Return the (x, y) coordinate for the center point of the cell that contains the specified text.  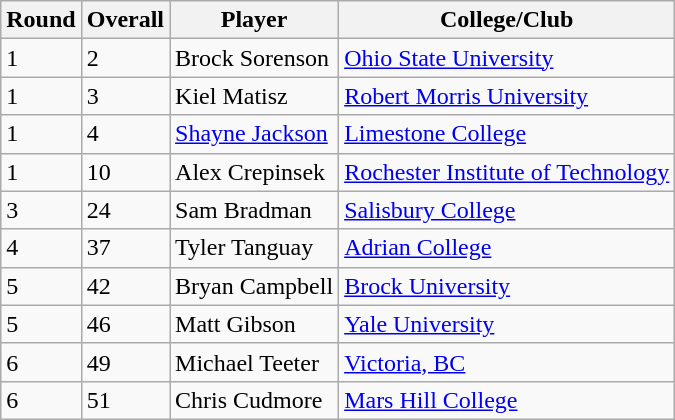
Limestone College (507, 134)
Brock University (507, 286)
Shayne Jackson (254, 134)
46 (125, 324)
College/Club (507, 20)
51 (125, 400)
Alex Crepinsek (254, 172)
Mars Hill College (507, 400)
Yale University (507, 324)
10 (125, 172)
24 (125, 210)
Overall (125, 20)
Kiel Matisz (254, 96)
Tyler Tanguay (254, 248)
Rochester Institute of Technology (507, 172)
Round (41, 20)
Victoria, BC (507, 362)
Matt Gibson (254, 324)
Michael Teeter (254, 362)
Brock Sorenson (254, 58)
49 (125, 362)
Chris Cudmore (254, 400)
Adrian College (507, 248)
2 (125, 58)
Bryan Campbell (254, 286)
Player (254, 20)
Sam Bradman (254, 210)
Ohio State University (507, 58)
Robert Morris University (507, 96)
42 (125, 286)
37 (125, 248)
Salisbury College (507, 210)
